For the text-containing cell, return its midpoint in (x, y) coordinate format. 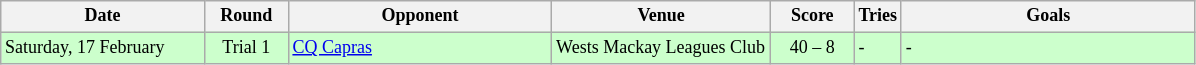
Saturday, 17 February (103, 48)
Round (246, 16)
Goals (1048, 16)
Score (812, 16)
CQ Capras (420, 48)
40 – 8 (812, 48)
Wests Mackay Leagues Club (662, 48)
Date (103, 16)
Tries (878, 16)
Venue (662, 16)
Opponent (420, 16)
Trial 1 (246, 48)
